Output the [x, y] coordinate of the center of the cell containing the given text.  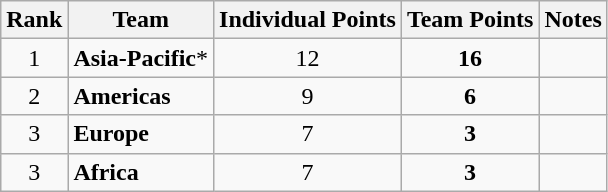
Team [141, 20]
16 [470, 58]
Americas [141, 96]
Africa [141, 172]
12 [308, 58]
Individual Points [308, 20]
9 [308, 96]
2 [34, 96]
Rank [34, 20]
Asia-Pacific* [141, 58]
Notes [573, 20]
1 [34, 58]
Europe [141, 134]
Team Points [470, 20]
6 [470, 96]
